For the text-containing cell, return its midpoint in [X, Y] coordinate format. 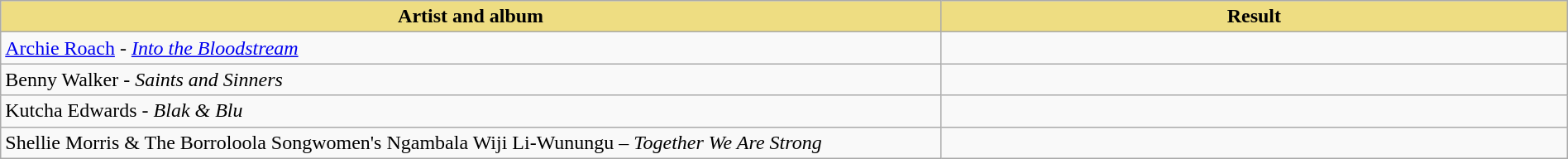
Kutcha Edwards - Blak & Blu [471, 111]
Benny Walker - Saints and Sinners [471, 79]
Artist and album [471, 17]
Shellie Morris & The Borroloola Songwomen's Ngambala Wiji Li-Wunungu – Together We Are Strong [471, 142]
Result [1254, 17]
Archie Roach - Into the Bloodstream [471, 48]
